Extract the [x, y] coordinate from the center of the cell holding the provided text.  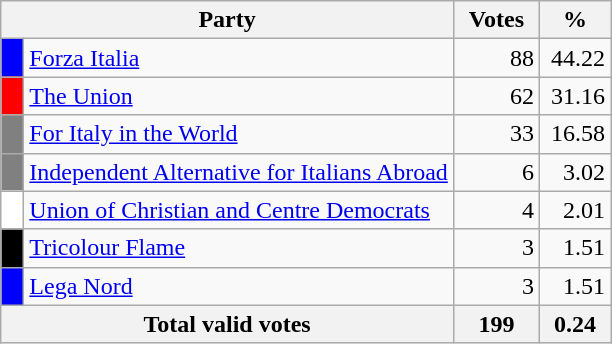
33 [496, 134]
Union of Christian and Centre Democrats [239, 210]
Total valid votes [228, 324]
199 [496, 324]
88 [496, 58]
62 [496, 96]
31.16 [574, 96]
0.24 [574, 324]
Tricolour Flame [239, 248]
6 [496, 172]
16.58 [574, 134]
For Italy in the World [239, 134]
% [574, 20]
Forza Italia [239, 58]
4 [496, 210]
2.01 [574, 210]
Party [228, 20]
44.22 [574, 58]
Votes [496, 20]
Independent Alternative for Italians Abroad [239, 172]
Lega Nord [239, 286]
3.02 [574, 172]
The Union [239, 96]
